Provide the [X, Y] coordinate of the cell's center where the given text is located.  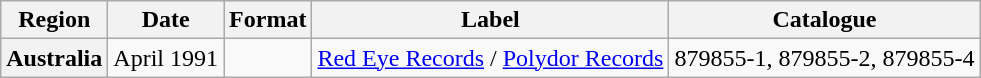
Format [268, 20]
Australia [54, 58]
Region [54, 20]
April 1991 [166, 58]
Catalogue [824, 20]
Label [490, 20]
879855-1, 879855-2, 879855-4 [824, 58]
Red Eye Records / Polydor Records [490, 58]
Date [166, 20]
